Find where the given text appears and provide that cell's center as (x, y) coordinate. 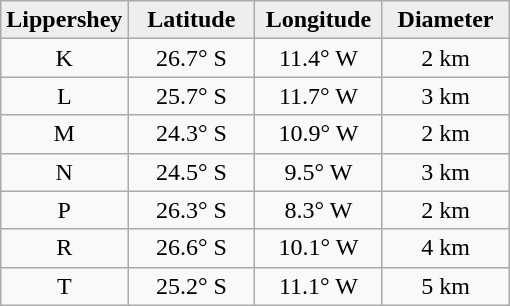
L (64, 96)
Lippershey (64, 20)
26.7° S (192, 58)
Latitude (192, 20)
9.5° W (318, 172)
25.2° S (192, 286)
K (64, 58)
N (64, 172)
4 km (446, 248)
8.3° W (318, 210)
11.7° W (318, 96)
M (64, 134)
24.5° S (192, 172)
5 km (446, 286)
11.1° W (318, 286)
Longitude (318, 20)
P (64, 210)
T (64, 286)
10.1° W (318, 248)
26.3° S (192, 210)
26.6° S (192, 248)
R (64, 248)
24.3° S (192, 134)
10.9° W (318, 134)
Diameter (446, 20)
11.4° W (318, 58)
25.7° S (192, 96)
